Find where the given text appears and provide that cell's center as [X, Y] coordinate. 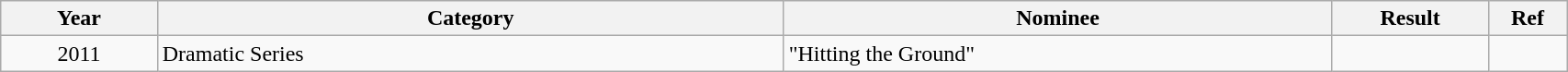
Result [1410, 18]
Dramatic Series [470, 54]
Nominee [1058, 18]
"Hitting the Ground" [1058, 54]
Year [79, 18]
2011 [79, 54]
Category [470, 18]
Ref [1527, 18]
